Detect which cell encompasses the target text, then output its [X, Y] center coordinate. 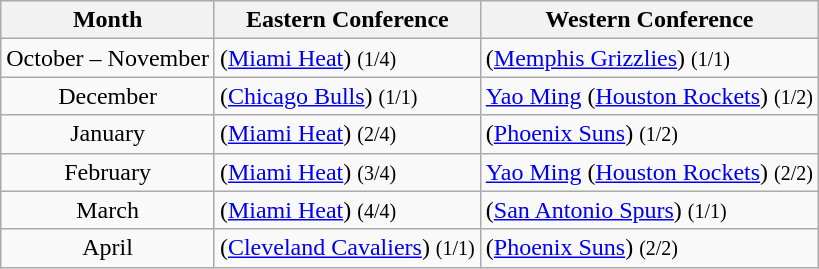
(Chicago Bulls) (1/1) [347, 96]
(Miami Heat) (4/4) [347, 210]
Eastern Conference [347, 20]
March [108, 210]
Yao Ming (Houston Rockets) (2/2) [649, 172]
(Miami Heat) (2/4) [347, 134]
December [108, 96]
(Memphis Grizzlies) (1/1) [649, 58]
Western Conference [649, 20]
October – November [108, 58]
(Miami Heat) (1/4) [347, 58]
(Phoenix Suns) (2/2) [649, 248]
(Miami Heat) (3/4) [347, 172]
(Phoenix Suns) (1/2) [649, 134]
(Cleveland Cavaliers) (1/1) [347, 248]
Yao Ming (Houston Rockets) (1/2) [649, 96]
January [108, 134]
February [108, 172]
Month [108, 20]
(San Antonio Spurs) (1/1) [649, 210]
April [108, 248]
